For the text-containing cell, return its midpoint in [X, Y] coordinate format. 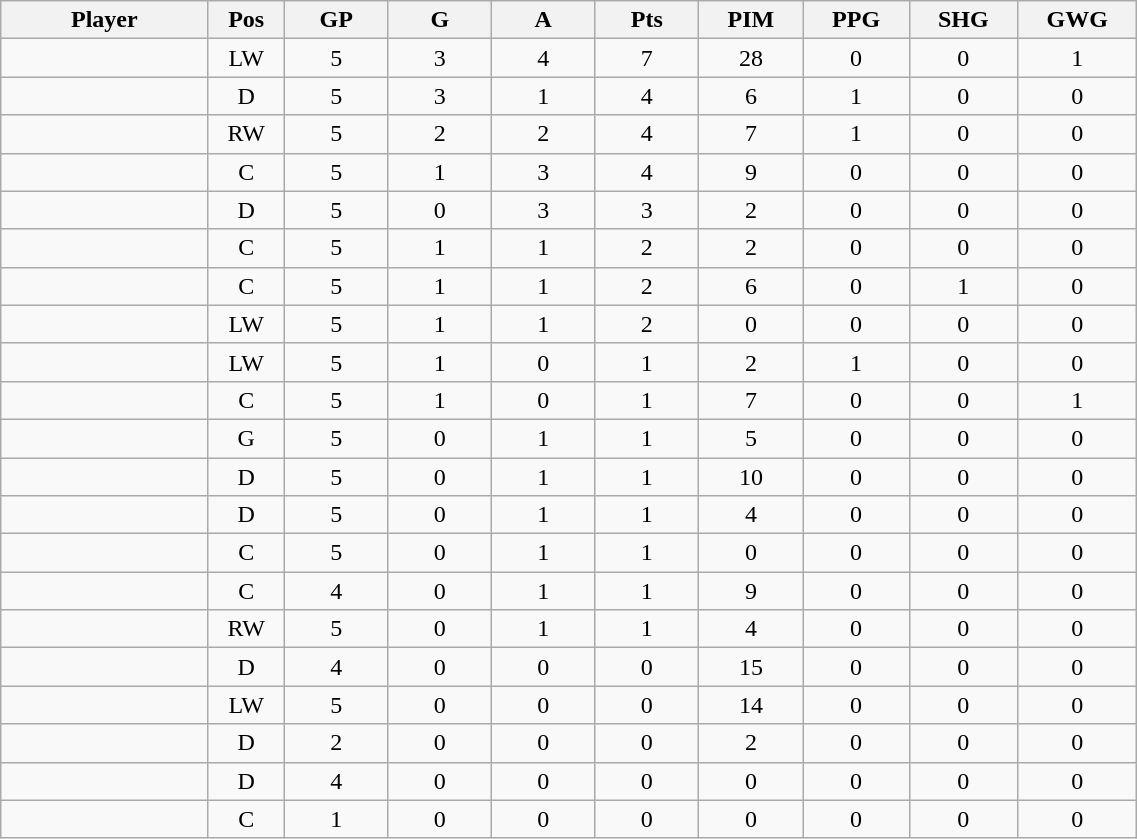
A [544, 20]
SHG [964, 20]
14 [752, 705]
PPG [856, 20]
Pts [647, 20]
GP [336, 20]
28 [752, 58]
Player [104, 20]
10 [752, 477]
15 [752, 667]
PIM [752, 20]
GWG [1078, 20]
Pos [246, 20]
